Output the [x, y] coordinate of the center of the cell containing the given text.  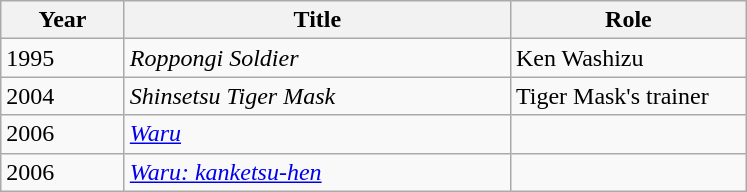
Waru [317, 134]
Roppongi Soldier [317, 58]
Role [628, 20]
Shinsetsu Tiger Mask [317, 96]
Ken Washizu [628, 58]
Title [317, 20]
1995 [63, 58]
2004 [63, 96]
Waru: kanketsu-hen [317, 172]
Tiger Mask's trainer [628, 96]
Year [63, 20]
